Output the (X, Y) coordinate of the center of the cell containing the given text.  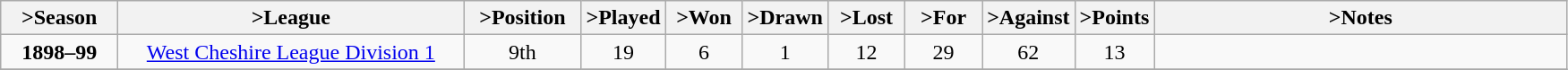
6 (704, 52)
>Position (523, 18)
>League (291, 18)
62 (1028, 52)
12 (866, 52)
1898–99 (59, 52)
>Against (1028, 18)
>Lost (866, 18)
>Won (704, 18)
>For (944, 18)
19 (623, 52)
>Played (623, 18)
>Points (1114, 18)
13 (1114, 52)
>Drawn (784, 18)
West Cheshire League Division 1 (291, 52)
>Notes (1361, 18)
29 (944, 52)
1 (784, 52)
9th (523, 52)
>Season (59, 18)
